Detect which cell encompasses the target text, then output its (X, Y) center coordinate. 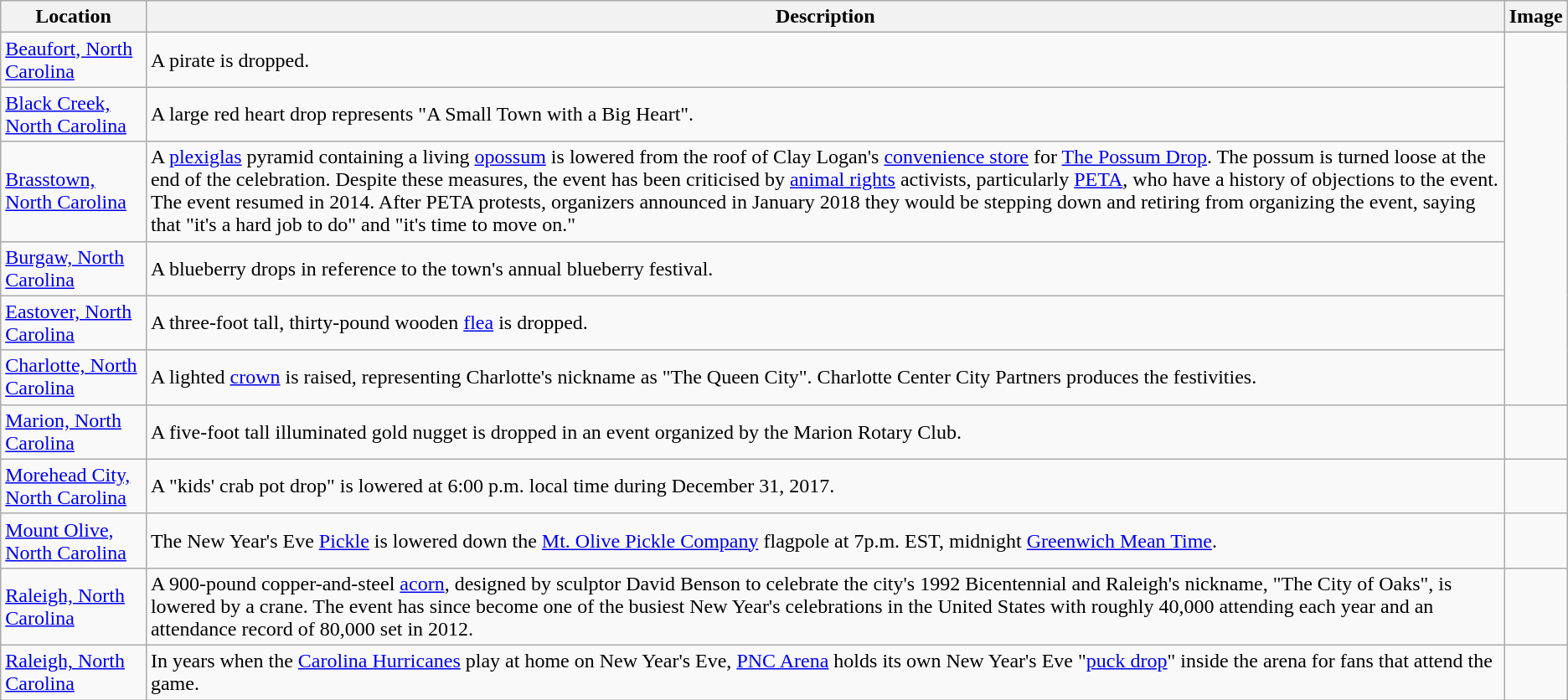
Marion, North Carolina (74, 432)
A "kids' crab pot drop" is lowered at 6:00 p.m. local time during December 31, 2017. (825, 486)
A three-foot tall, thirty-pound wooden flea is dropped. (825, 323)
Beaufort, North Carolina (74, 60)
Brasstown, North Carolina (74, 191)
Description (825, 17)
A large red heart drop represents "A Small Town with a Big Heart". (825, 114)
Black Creek, North Carolina (74, 114)
A blueberry drops in reference to the town's annual blueberry festival. (825, 268)
Image (1536, 17)
Location (74, 17)
A pirate is dropped. (825, 60)
The New Year's Eve Pickle is lowered down the Mt. Olive Pickle Company flagpole at 7p.m. EST, midnight Greenwich Mean Time. (825, 541)
Charlotte, North Carolina (74, 377)
A five-foot tall illuminated gold nugget is dropped in an event organized by the Marion Rotary Club. (825, 432)
A lighted crown is raised, representing Charlotte's nickname as "The Queen City". Charlotte Center City Partners produces the festivities. (825, 377)
Mount Olive, North Carolina (74, 541)
Burgaw, North Carolina (74, 268)
Morehead City, North Carolina (74, 486)
Eastover, North Carolina (74, 323)
